Return the [X, Y] coordinate for the center point of the cell that contains the specified text.  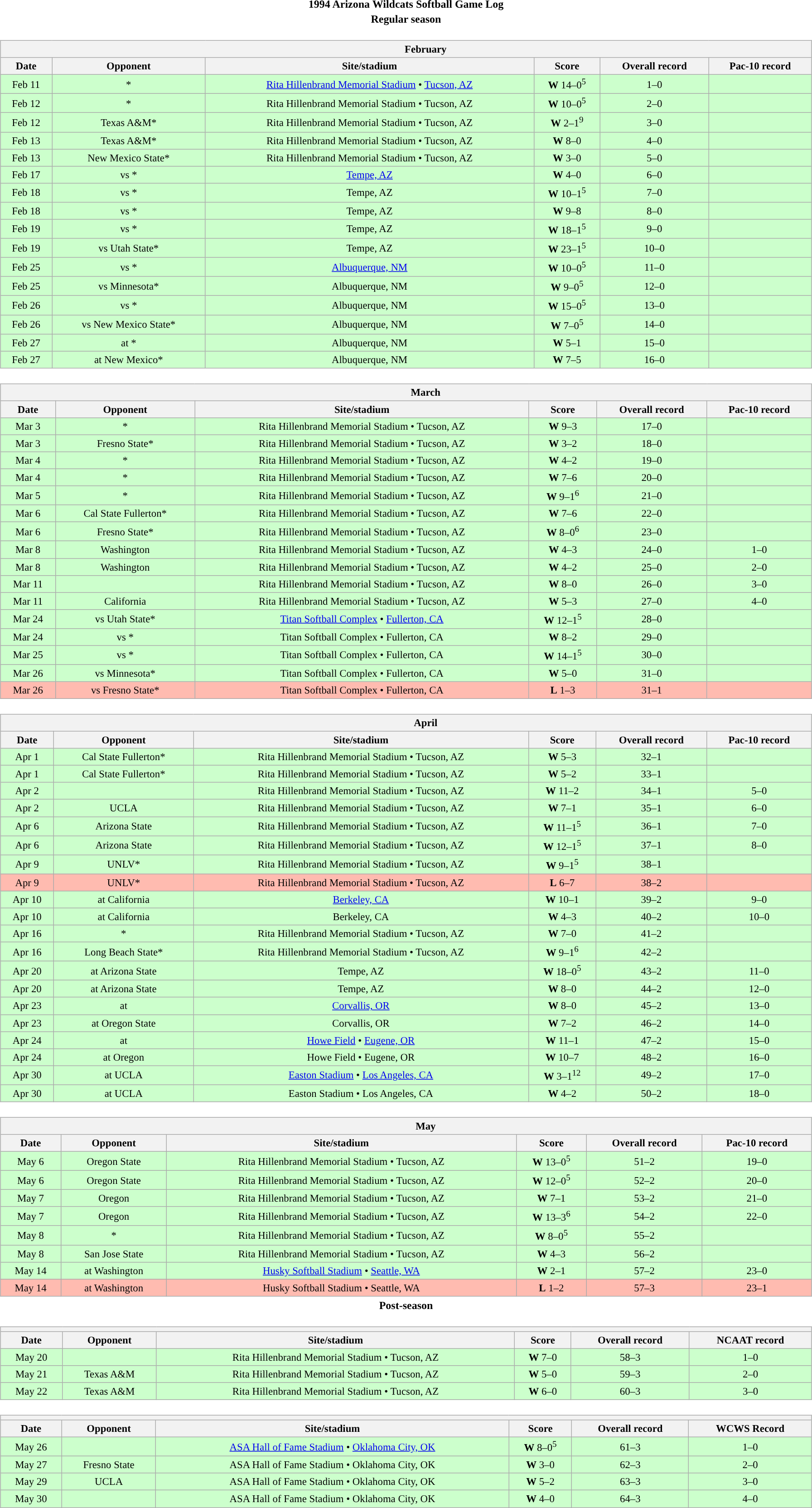
L 1–3 [563, 690]
25–0 [652, 567]
37–1 [651, 845]
51–2 [644, 1161]
55–2 [644, 1235]
29–0 [652, 637]
Feb 17 [26, 175]
31–0 [652, 673]
Mar 25 [28, 655]
34–1 [651, 791]
W 2–19 [567, 122]
February [406, 49]
42–2 [651, 951]
56–2 [644, 1254]
W 13–36 [551, 1216]
L 6–7 [562, 882]
50–2 [651, 1093]
24–0 [652, 550]
at Oregon [124, 1057]
vs Fresno State* [125, 690]
W 12–05 [551, 1180]
San Jose State [113, 1254]
57–3 [644, 1288]
W 9–15 [562, 864]
39–2 [651, 900]
W 5–1 [567, 343]
33–1 [651, 774]
38–2 [651, 882]
May 29 [31, 1482]
at New Mexico* [129, 359]
62–3 [630, 1465]
W 14–05 [567, 84]
Fresno State [109, 1465]
May 20 [32, 1357]
35–1 [651, 808]
W 8–06 [563, 532]
May [406, 1126]
31–1 [652, 690]
38–1 [651, 864]
W 10–15 [567, 193]
W 11–1 [562, 1040]
W 15–05 [567, 305]
at Oregon State [124, 1023]
61–3 [630, 1447]
49–2 [651, 1075]
W 6–0 [543, 1391]
W 18–05 [562, 971]
47–2 [651, 1040]
W 23–15 [567, 248]
36–1 [651, 826]
W 7–5 [567, 359]
WCWS Record [750, 1429]
28–0 [652, 619]
W 3–112 [562, 1075]
W 9–05 [567, 286]
NCAAT record [750, 1340]
48–2 [651, 1057]
30–0 [652, 655]
W 9–8 [567, 211]
52–2 [644, 1180]
May 22 [32, 1391]
W 7–05 [567, 324]
W 3–2 [563, 443]
45–2 [651, 1006]
April [406, 723]
vs New Mexico State* [129, 324]
at * [129, 343]
Long Beach State* [124, 951]
W 14–15 [563, 655]
54–2 [644, 1216]
64–3 [630, 1499]
43–2 [651, 971]
W 8–2 [563, 637]
May 21 [32, 1374]
60–3 [630, 1391]
L 1–2 [551, 1288]
New Mexico State* [129, 158]
W 9–3 [563, 427]
W 13–05 [551, 1161]
26–0 [652, 584]
53–2 [644, 1198]
44–2 [651, 989]
May 30 [31, 1499]
W 10–7 [562, 1057]
23–1 [757, 1288]
46–2 [651, 1023]
Mar 5 [28, 495]
W 11–15 [562, 826]
32–1 [651, 757]
57–2 [644, 1270]
W 7–2 [562, 1023]
May 27 [31, 1465]
59–3 [630, 1374]
W 2–1 [551, 1270]
May 26 [31, 1447]
W 11–2 [562, 791]
March [406, 392]
27–0 [652, 601]
58–3 [630, 1357]
California [125, 601]
63–3 [630, 1482]
Feb 11 [26, 84]
W 18–15 [567, 229]
41–2 [651, 934]
W 10–1 [562, 900]
40–2 [651, 916]
